Capture the cell that displays the provided text and extract its [X, Y] central coordinate. 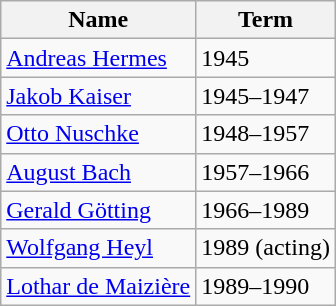
August Bach [98, 172]
Andreas Hermes [98, 58]
Otto Nuschke [98, 134]
Term [266, 20]
Gerald Götting [98, 210]
Name [98, 20]
1989–1990 [266, 286]
1989 (acting) [266, 248]
1948–1957 [266, 134]
1966–1989 [266, 210]
1945 [266, 58]
Lothar de Maizière [98, 286]
1945–1947 [266, 96]
Jakob Kaiser [98, 96]
Wolfgang Heyl [98, 248]
1957–1966 [266, 172]
